Pinpoint the cell where the given text exists, returning its (x, y) midpoint coordinate. 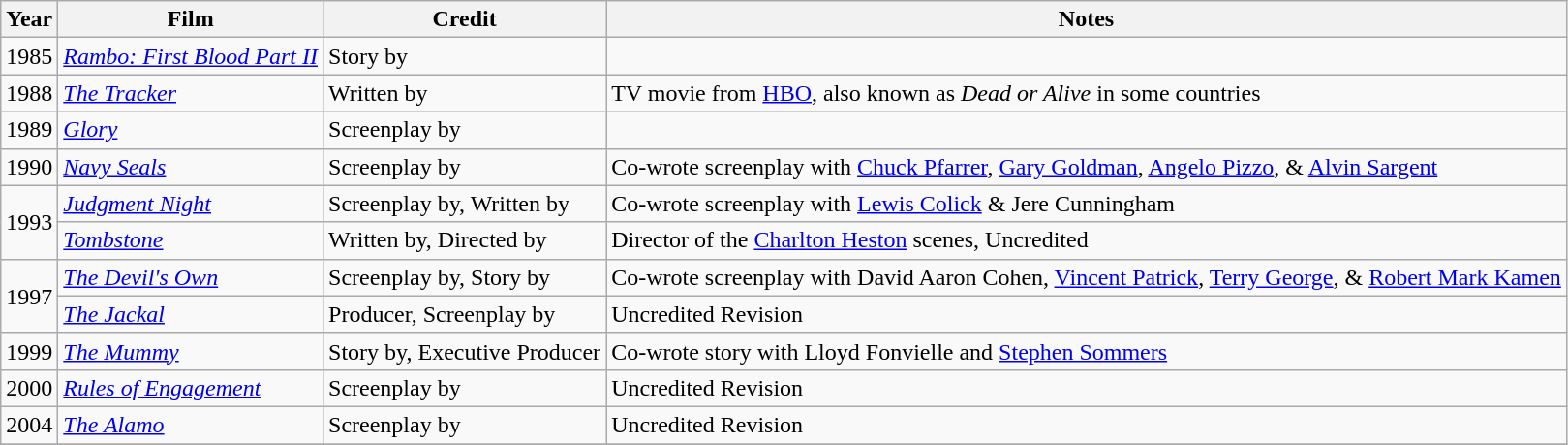
Tombstone (191, 240)
Co-wrote story with Lloyd Fonvielle and Stephen Sommers (1087, 351)
1988 (29, 93)
Notes (1087, 19)
2004 (29, 425)
Screenplay by, Story by (465, 277)
1997 (29, 296)
1985 (29, 56)
Judgment Night (191, 204)
1999 (29, 351)
The Devil's Own (191, 277)
Written by (465, 93)
Co-wrote screenplay with Chuck Pfarrer, Gary Goldman, Angelo Pizzo, & Alvin Sargent (1087, 167)
Screenplay by, Written by (465, 204)
TV movie from HBO, also known as Dead or Alive in some countries (1087, 93)
Rambo: First Blood Part II (191, 56)
Film (191, 19)
Co-wrote screenplay with Lewis Colick & Jere Cunningham (1087, 204)
Story by (465, 56)
Written by, Directed by (465, 240)
The Jackal (191, 314)
Co-wrote screenplay with David Aaron Cohen, Vincent Patrick, Terry George, & Robert Mark Kamen (1087, 277)
Producer, Screenplay by (465, 314)
1990 (29, 167)
The Alamo (191, 425)
Year (29, 19)
Story by, Executive Producer (465, 351)
Navy Seals (191, 167)
The Tracker (191, 93)
1989 (29, 130)
Director of the Charlton Heston scenes, Uncredited (1087, 240)
The Mummy (191, 351)
Rules of Engagement (191, 388)
Glory (191, 130)
Credit (465, 19)
2000 (29, 388)
1993 (29, 222)
